Locate the cell with the specified text and output its [x, y] center coordinate. 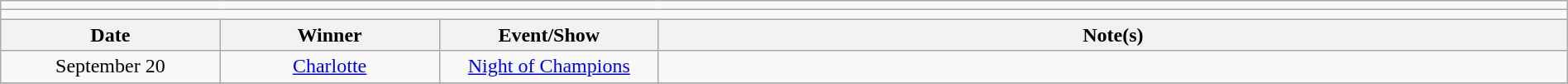
September 20 [111, 67]
Night of Champions [549, 67]
Event/Show [549, 35]
Winner [329, 35]
Date [111, 35]
Charlotte [329, 67]
Note(s) [1113, 35]
